Output the [x, y] coordinate of the center of the cell containing the given text.  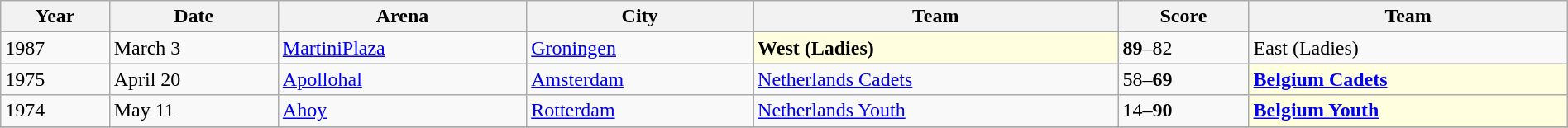
89–82 [1183, 48]
1975 [55, 79]
Rotterdam [640, 111]
Netherlands Cadets [936, 79]
Apollohal [402, 79]
Ahoy [402, 111]
14–90 [1183, 111]
Year [55, 17]
Date [194, 17]
City [640, 17]
Arena [402, 17]
April 20 [194, 79]
58–69 [1183, 79]
MartiniPlaza [402, 48]
Netherlands Youth [936, 111]
Belgium Youth [1408, 111]
West (Ladies) [936, 48]
Belgium Cadets [1408, 79]
1974 [55, 111]
March 3 [194, 48]
East (Ladies) [1408, 48]
1987 [55, 48]
May 11 [194, 111]
Amsterdam [640, 79]
Groningen [640, 48]
Score [1183, 17]
